Return the [X, Y] coordinate for the center point of the cell that contains the specified text.  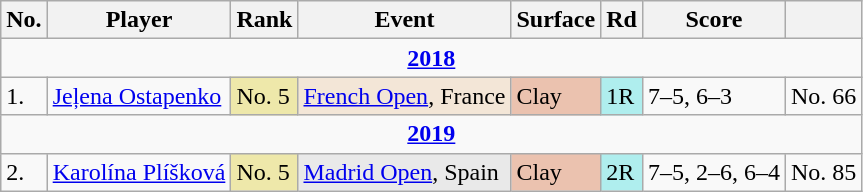
Rd [622, 20]
No. [24, 20]
Player [139, 20]
Surface [556, 20]
2R [622, 172]
Madrid Open, Spain [404, 172]
Jeļena Ostapenko [139, 96]
7–5, 6–3 [714, 96]
7–5, 2–6, 6–4 [714, 172]
Score [714, 20]
1. [24, 96]
2. [24, 172]
2019 [432, 134]
Rank [264, 20]
No. 66 [823, 96]
Karolína Plíšková [139, 172]
2018 [432, 58]
No. 85 [823, 172]
Event [404, 20]
French Open, France [404, 96]
1R [622, 96]
